Pinpoint the cell where the given text exists, returning its (x, y) midpoint coordinate. 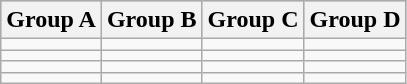
Group B (152, 20)
Group A (52, 20)
Group C (253, 20)
Group D (355, 20)
